Capture the cell that displays the provided text and extract its [X, Y] central coordinate. 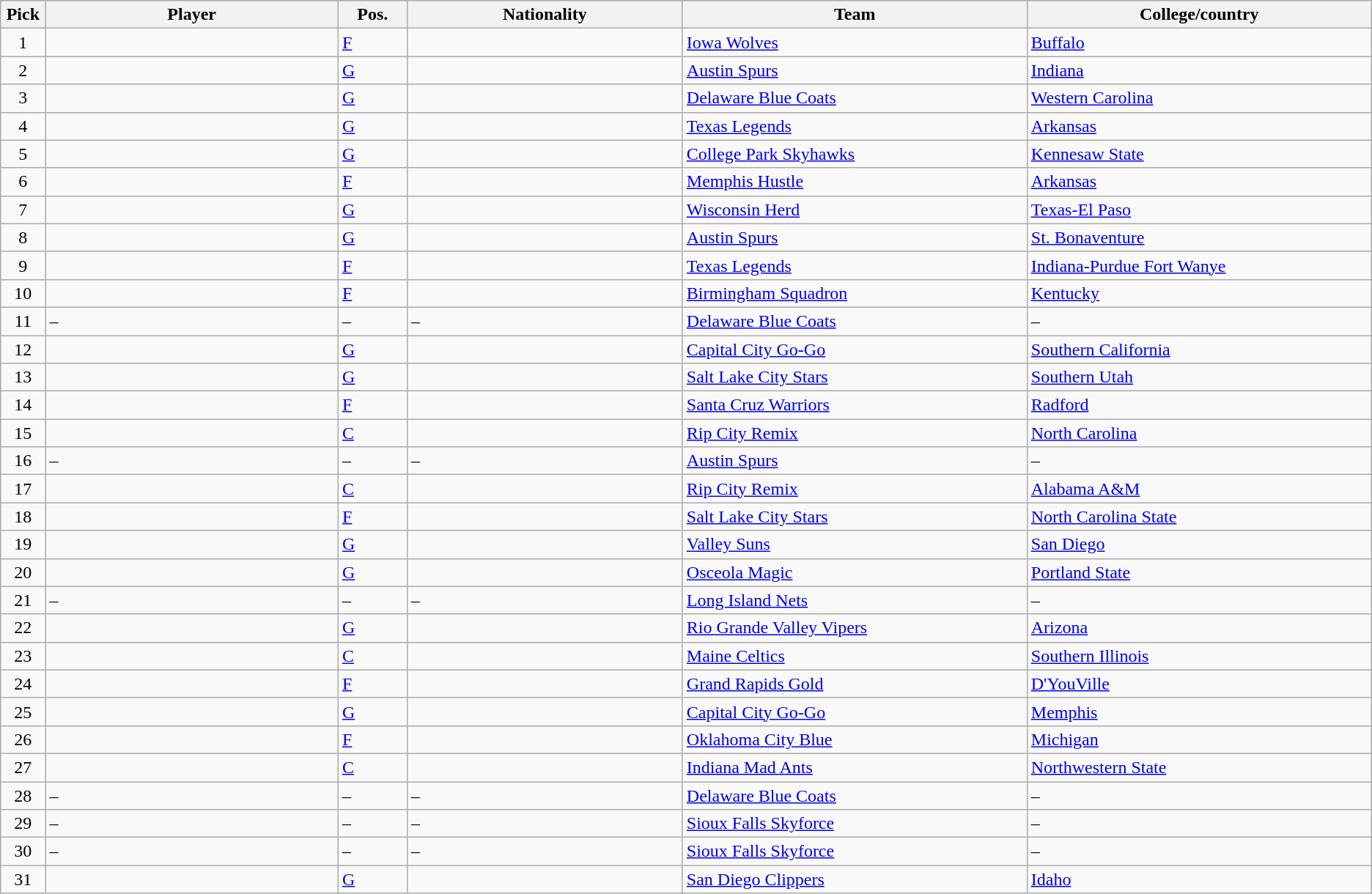
Iowa Wolves [855, 43]
Birmingham Squadron [855, 293]
15 [23, 433]
San Diego Clippers [855, 879]
21 [23, 600]
14 [23, 405]
D'YouVille [1199, 684]
Pos. [372, 15]
30 [23, 851]
Memphis [1199, 712]
Alabama A&M [1199, 489]
Texas-El Paso [1199, 210]
1 [23, 43]
Osceola Magic [855, 572]
Arizona [1199, 628]
7 [23, 210]
20 [23, 572]
Wisconsin Herd [855, 210]
10 [23, 293]
Maine Celtics [855, 656]
27 [23, 767]
5 [23, 154]
Kentucky [1199, 293]
Indiana Mad Ants [855, 767]
17 [23, 489]
26 [23, 739]
6 [23, 182]
2 [23, 70]
North Carolina [1199, 433]
11 [23, 321]
Buffalo [1199, 43]
29 [23, 824]
9 [23, 265]
18 [23, 517]
Player [192, 15]
8 [23, 237]
Michigan [1199, 739]
3 [23, 98]
Long Island Nets [855, 600]
Indiana [1199, 70]
Memphis Hustle [855, 182]
Western Carolina [1199, 98]
4 [23, 126]
Santa Cruz Warriors [855, 405]
St. Bonaventure [1199, 237]
Portland State [1199, 572]
28 [23, 795]
College Park Skyhawks [855, 154]
San Diego [1199, 544]
16 [23, 461]
Southern Illinois [1199, 656]
Kennesaw State [1199, 154]
13 [23, 377]
25 [23, 712]
Oklahoma City Blue [855, 739]
19 [23, 544]
Indiana-Purdue Fort Wanye [1199, 265]
Team [855, 15]
Idaho [1199, 879]
Nationality [545, 15]
24 [23, 684]
Pick [23, 15]
Radford [1199, 405]
Southern Utah [1199, 377]
College/country [1199, 15]
31 [23, 879]
12 [23, 350]
Southern California [1199, 350]
Grand Rapids Gold [855, 684]
North Carolina State [1199, 517]
Rio Grande Valley Vipers [855, 628]
22 [23, 628]
Valley Suns [855, 544]
Northwestern State [1199, 767]
23 [23, 656]
